Capture the cell that displays the provided text and extract its [X, Y] central coordinate. 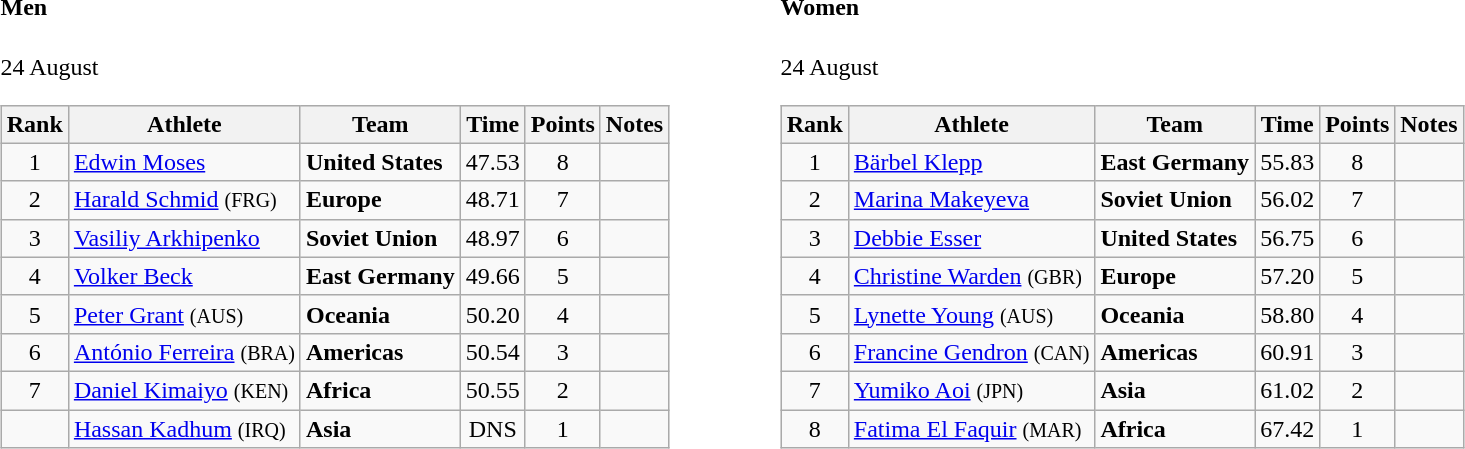
Lynette Young (AUS) [972, 314]
56.75 [1288, 238]
50.55 [492, 390]
58.80 [1288, 314]
67.42 [1288, 429]
Peter Grant (AUS) [184, 314]
Fatima El Faquir (MAR) [972, 429]
DNS [492, 429]
Christine Warden (GBR) [972, 276]
50.20 [492, 314]
55.83 [1288, 162]
Harald Schmid (FRG) [184, 200]
48.97 [492, 238]
Yumiko Aoi (JPN) [972, 390]
Vasiliy Arkhipenko [184, 238]
57.20 [1288, 276]
António Ferreira (BRA) [184, 352]
Bärbel Klepp [972, 162]
Volker Beck [184, 276]
49.66 [492, 276]
Francine Gendron (CAN) [972, 352]
60.91 [1288, 352]
Daniel Kimaiyo (KEN) [184, 390]
56.02 [1288, 200]
48.71 [492, 200]
Debbie Esser [972, 238]
61.02 [1288, 390]
50.54 [492, 352]
Hassan Kadhum (IRQ) [184, 429]
Edwin Moses [184, 162]
47.53 [492, 162]
Marina Makeyeva [972, 200]
